Return the [X, Y] coordinate for the center point of the cell that contains the specified text.  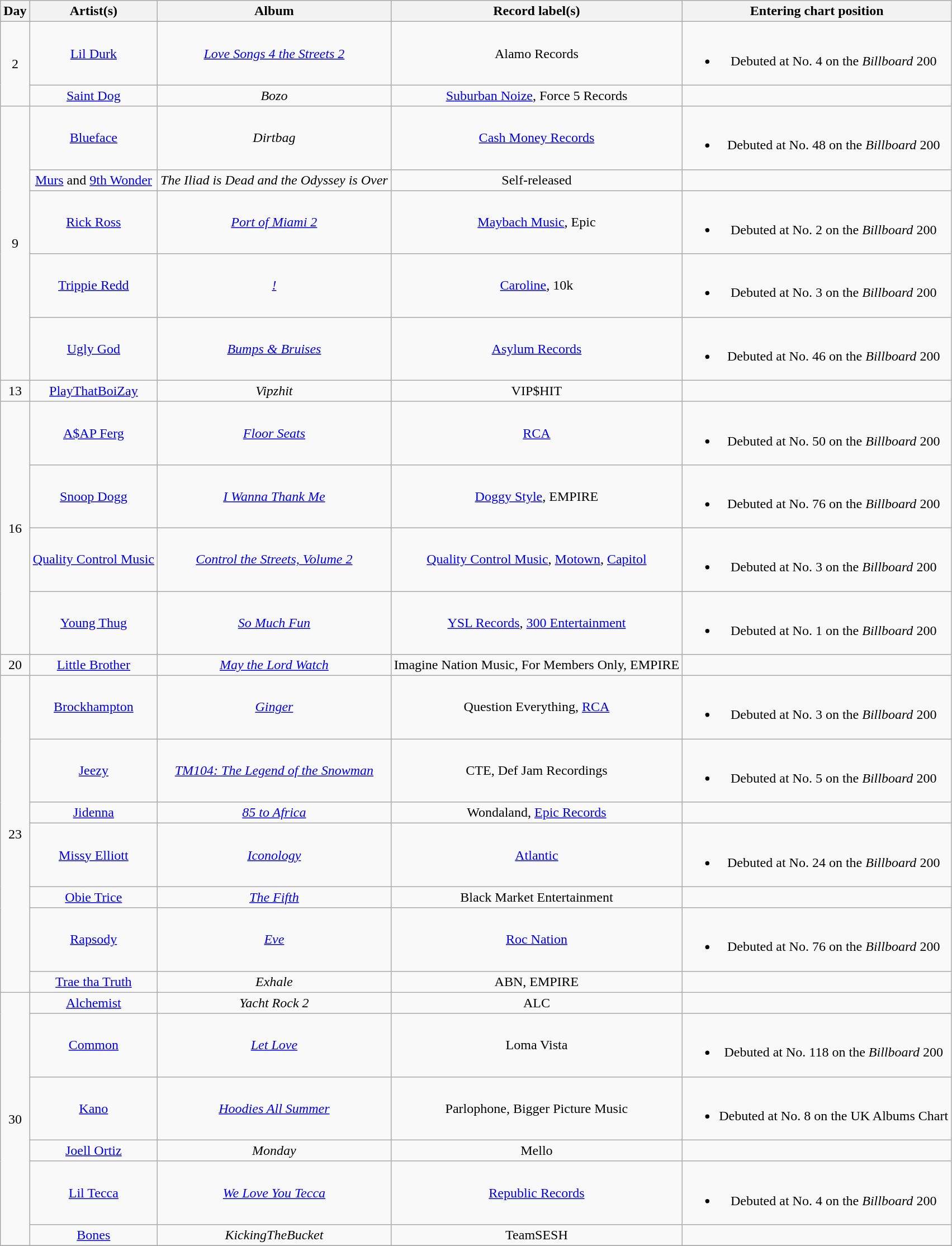
Dirtbag [274, 138]
ABN, EMPIRE [537, 982]
13 [15, 391]
Doggy Style, EMPIRE [537, 496]
Iconology [274, 855]
Debuted at No. 118 on the Billboard 200 [817, 1045]
Debuted at No. 48 on the Billboard 200 [817, 138]
Imagine Nation Music, For Members Only, EMPIRE [537, 665]
Rapsody [93, 939]
Debuted at No. 50 on the Billboard 200 [817, 433]
Trippie Redd [93, 285]
20 [15, 665]
Caroline, 10k [537, 285]
Debuted at No. 24 on the Billboard 200 [817, 855]
Kano [93, 1108]
Obie Trice [93, 897]
May the Lord Watch [274, 665]
Bumps & Bruises [274, 349]
Asylum Records [537, 349]
Exhale [274, 982]
Cash Money Records [537, 138]
The Iliad is Dead and the Odyssey is Over [274, 180]
Trae tha Truth [93, 982]
Atlantic [537, 855]
Album [274, 11]
We Love You Tecca [274, 1193]
Debuted at No. 1 on the Billboard 200 [817, 623]
Self-released [537, 180]
Mello [537, 1150]
Brockhampton [93, 708]
Artist(s) [93, 11]
Day [15, 11]
Suburban Noize, Force 5 Records [537, 96]
Eve [274, 939]
KickingTheBucket [274, 1235]
Let Love [274, 1045]
Lil Durk [93, 54]
TeamSESH [537, 1235]
Floor Seats [274, 433]
Maybach Music, Epic [537, 222]
ALC [537, 1003]
The Fifth [274, 897]
30 [15, 1119]
Bozo [274, 96]
Blueface [93, 138]
Entering chart position [817, 11]
Record label(s) [537, 11]
Port of Miami 2 [274, 222]
Young Thug [93, 623]
Common [93, 1045]
Loma Vista [537, 1045]
Rick Ross [93, 222]
Quality Control Music, Motown, Capitol [537, 559]
85 to Africa [274, 813]
Question Everything, RCA [537, 708]
TM104: The Legend of the Snowman [274, 770]
Ginger [274, 708]
Republic Records [537, 1193]
PlayThatBoiZay [93, 391]
Saint Dog [93, 96]
Control the Streets, Volume 2 [274, 559]
2 [15, 64]
Little Brother [93, 665]
RCA [537, 433]
Murs and 9th Wonder [93, 180]
Joell Ortiz [93, 1150]
16 [15, 528]
Love Songs 4 the Streets 2 [274, 54]
CTE, Def Jam Recordings [537, 770]
Wondaland, Epic Records [537, 813]
Snoop Dogg [93, 496]
Alamo Records [537, 54]
A$AP Ferg [93, 433]
Alchemist [93, 1003]
VIP$HIT [537, 391]
Jidenna [93, 813]
Monday [274, 1150]
Missy Elliott [93, 855]
9 [15, 243]
Lil Tecca [93, 1193]
YSL Records, 300 Entertainment [537, 623]
! [274, 285]
Jeezy [93, 770]
Debuted at No. 5 on the Billboard 200 [817, 770]
Bones [93, 1235]
Yacht Rock 2 [274, 1003]
Vipzhit [274, 391]
Roc Nation [537, 939]
I Wanna Thank Me [274, 496]
Debuted at No. 2 on the Billboard 200 [817, 222]
Black Market Entertainment [537, 897]
Ugly God [93, 349]
Debuted at No. 8 on the UK Albums Chart [817, 1108]
So Much Fun [274, 623]
Parlophone, Bigger Picture Music [537, 1108]
23 [15, 834]
Hoodies All Summer [274, 1108]
Quality Control Music [93, 559]
Debuted at No. 46 on the Billboard 200 [817, 349]
